Provide the (X, Y) coordinate of the cell's center where the given text is located.  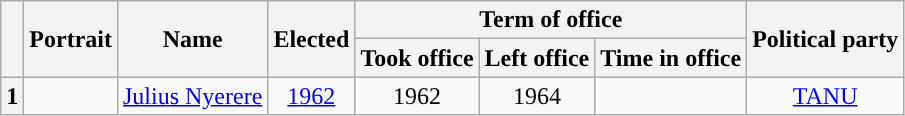
Name (192, 39)
Took office (417, 58)
Term of office (551, 20)
Left office (537, 58)
1 (12, 96)
Political party (826, 39)
Julius Nyerere (192, 96)
Elected (312, 39)
1964 (537, 96)
Time in office (671, 58)
Portrait (71, 39)
TANU (826, 96)
